Pinpoint the cell where the given text exists, returning its [x, y] midpoint coordinate. 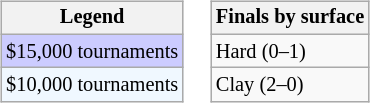
Hard (0–1) [290, 51]
Legend [92, 18]
$10,000 tournaments [92, 85]
$15,000 tournaments [92, 51]
Finals by surface [290, 18]
Clay (2–0) [290, 85]
